Output the [x, y] coordinate of the center of the cell containing the given text.  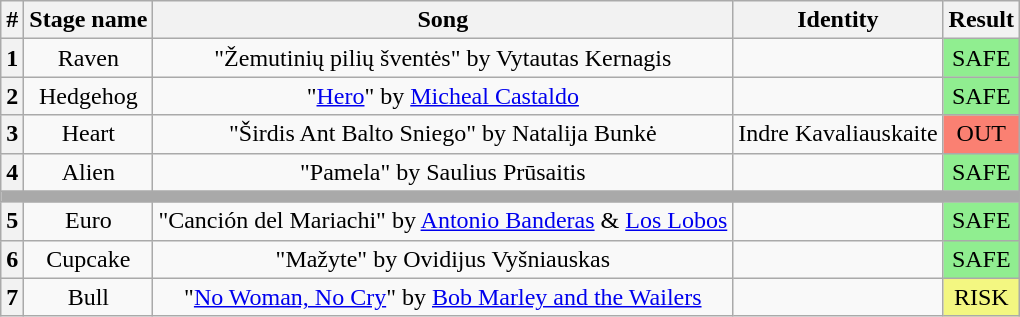
5 [12, 221]
Song [443, 20]
Cupcake [88, 259]
"Žemutinių pilių šventės" by Vytautas Kernagis [443, 58]
Stage name [88, 20]
"Canción del Mariachi" by Antonio Banderas & Los Lobos [443, 221]
# [12, 20]
Alien [88, 172]
4 [12, 172]
6 [12, 259]
"Širdis Ant Balto Sniego" by Natalija Bunkė [443, 134]
Indre Kavaliauskaite [838, 134]
Raven [88, 58]
RISK [981, 297]
"No Woman, No Cry" by Bob Marley and the Wailers [443, 297]
"Mažyte" by Ovidijus Vyšniauskas [443, 259]
Identity [838, 20]
Result [981, 20]
3 [12, 134]
Euro [88, 221]
Bull [88, 297]
Hedgehog [88, 96]
Heart [88, 134]
1 [12, 58]
OUT [981, 134]
2 [12, 96]
7 [12, 297]
"Hero" by Micheal Castaldo [443, 96]
"Pamela" by Saulius Prūsaitis [443, 172]
